Determine the (X, Y) coordinate at the center of the cell enclosing the given text.  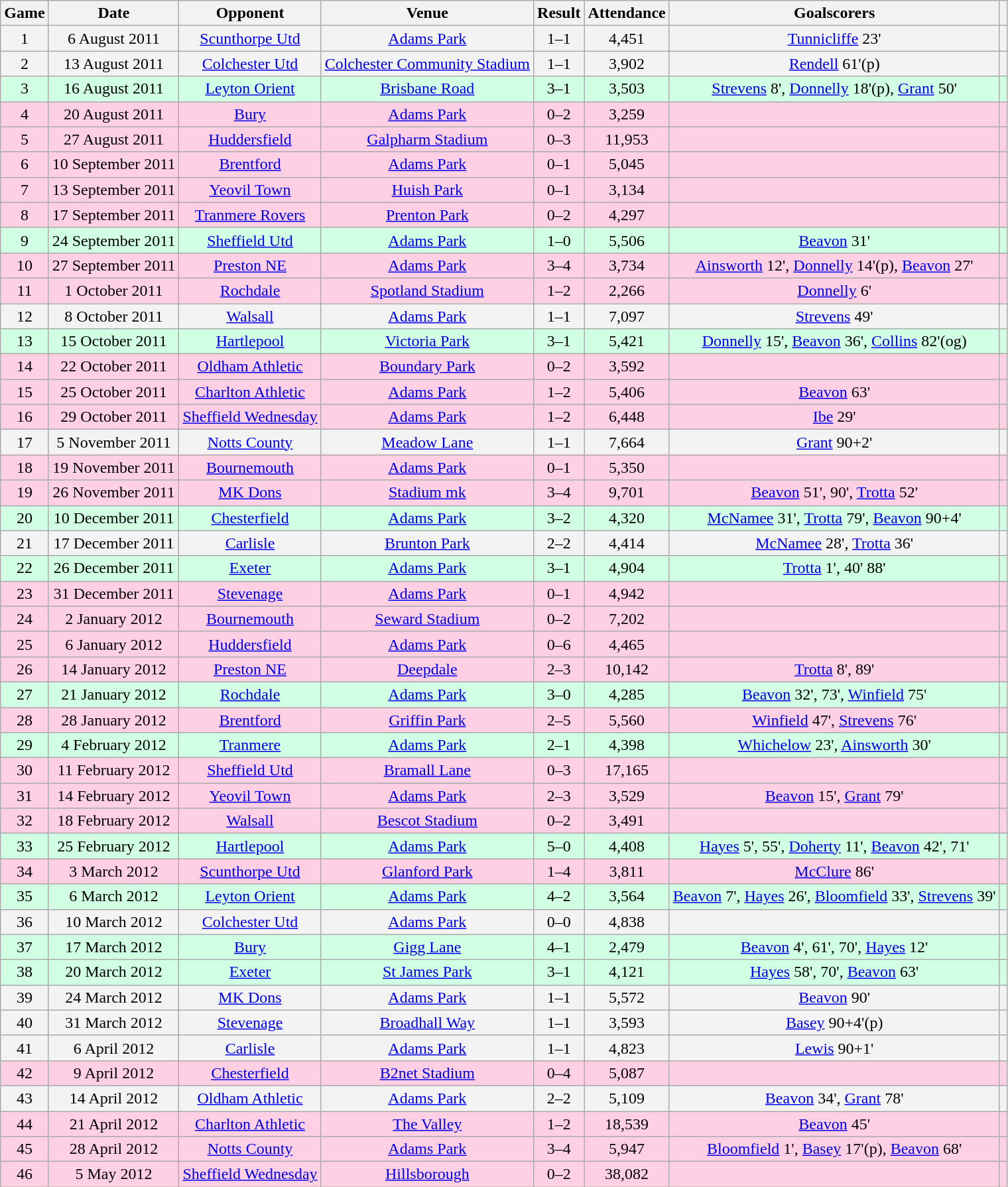
Attendance (627, 13)
29 (25, 745)
28 April 2012 (114, 1149)
35 (25, 897)
McClure 86' (834, 871)
24 March 2012 (114, 997)
Strevens 49' (834, 316)
Seward Stadium (427, 619)
Result (559, 13)
21 (25, 543)
Ibe 29' (834, 417)
3 March 2012 (114, 871)
Griffin Park (427, 719)
40 (25, 1023)
Beavon 63' (834, 392)
Ainsworth 12', Donnelly 14'(p), Beavon 27' (834, 265)
31 (25, 796)
Prenton Park (427, 215)
21 January 2012 (114, 694)
Deepdale (427, 669)
4,451 (627, 38)
4 (25, 114)
32 (25, 821)
2 January 2012 (114, 619)
15 October 2011 (114, 342)
10 (25, 265)
5 November 2011 (114, 442)
4,408 (627, 846)
41 (25, 1048)
Huish Park (427, 190)
9,701 (627, 493)
Tunnicliffe 23' (834, 38)
5–0 (559, 846)
15 (25, 392)
4,942 (627, 593)
10 December 2011 (114, 518)
27 (25, 694)
Boundary Park (427, 367)
Meadow Lane (427, 442)
3 (25, 89)
11 (25, 290)
5 (25, 139)
4,398 (627, 745)
5,421 (627, 342)
28 (25, 719)
5,560 (627, 719)
36 (25, 922)
19 November 2011 (114, 468)
Rendell 61'(p) (834, 64)
Tranmere Rovers (250, 215)
Basey 90+4'(p) (834, 1023)
24 (25, 619)
17 (25, 442)
4,823 (627, 1048)
2–5 (559, 719)
27 August 2011 (114, 139)
6 August 2011 (114, 38)
5,506 (627, 240)
Beavon 32', 73', Winfield 75' (834, 694)
5,947 (627, 1149)
Broadhall Way (427, 1023)
3,734 (627, 265)
Bramall Lane (427, 771)
Bloomfield 1', Basey 17'(p), Beavon 68' (834, 1149)
13 (25, 342)
25 (25, 644)
4,320 (627, 518)
Bescot Stadium (427, 821)
46 (25, 1174)
43 (25, 1098)
17 September 2011 (114, 215)
Donnelly 15', Beavon 36', Collins 82'(og) (834, 342)
29 October 2011 (114, 417)
B2net Stadium (427, 1073)
25 February 2012 (114, 846)
6 March 2012 (114, 897)
17,165 (627, 771)
38 (25, 972)
3–2 (559, 518)
Tranmere (250, 745)
3,592 (627, 367)
33 (25, 846)
Beavon 90' (834, 997)
4,121 (627, 972)
Beavon 45' (834, 1124)
7,664 (627, 442)
Stadium mk (427, 493)
Glanford Park (427, 871)
Beavon 34', Grant 78' (834, 1098)
37 (25, 947)
Grant 90+2' (834, 442)
Trotta 8', 89' (834, 669)
4–2 (559, 897)
3,811 (627, 871)
8 (25, 215)
0–4 (559, 1073)
6 (25, 164)
1 October 2011 (114, 290)
4–1 (559, 947)
18 (25, 468)
3,529 (627, 796)
St James Park (427, 972)
22 October 2011 (114, 367)
3,259 (627, 114)
McNamee 31', Trotta 79', Beavon 90+4' (834, 518)
45 (25, 1149)
30 (25, 771)
Beavon 51', 90', Trotta 52' (834, 493)
7 (25, 190)
9 April 2012 (114, 1073)
Beavon 7', Hayes 26', Bloomfield 33', Strevens 39' (834, 897)
26 (25, 669)
14 April 2012 (114, 1098)
10,142 (627, 669)
5,109 (627, 1098)
4,838 (627, 922)
Victoria Park (427, 342)
27 September 2011 (114, 265)
4,904 (627, 568)
20 August 2011 (114, 114)
Goalscorers (834, 13)
38,082 (627, 1174)
11,953 (627, 139)
Whichelow 23', Ainsworth 30' (834, 745)
8 October 2011 (114, 316)
3,491 (627, 821)
26 November 2011 (114, 493)
The Valley (427, 1124)
20 March 2012 (114, 972)
Spotland Stadium (427, 290)
5 May 2012 (114, 1174)
11 February 2012 (114, 771)
Beavon 4', 61', 70', Hayes 12' (834, 947)
22 (25, 568)
28 January 2012 (114, 719)
23 (25, 593)
Gigg Lane (427, 947)
42 (25, 1073)
16 (25, 417)
2–1 (559, 745)
Galpharm Stadium (427, 139)
7,202 (627, 619)
7,097 (627, 316)
0–6 (559, 644)
6 April 2012 (114, 1048)
26 December 2011 (114, 568)
5,045 (627, 164)
5,350 (627, 468)
14 January 2012 (114, 669)
17 March 2012 (114, 947)
2,266 (627, 290)
18 February 2012 (114, 821)
Winfield 47', Strevens 76' (834, 719)
20 (25, 518)
21 April 2012 (114, 1124)
Date (114, 13)
3–0 (559, 694)
31 December 2011 (114, 593)
39 (25, 997)
6 January 2012 (114, 644)
Beavon 31' (834, 240)
Brisbane Road (427, 89)
McNamee 28', Trotta 36' (834, 543)
2 (25, 64)
Strevens 8', Donnelly 18'(p), Grant 50' (834, 89)
44 (25, 1124)
6,448 (627, 417)
Venue (427, 13)
10 March 2012 (114, 922)
Hillsborough (427, 1174)
24 September 2011 (114, 240)
4,297 (627, 215)
3,564 (627, 897)
1–4 (559, 871)
Hayes 5', 55', Doherty 11', Beavon 42', 71' (834, 846)
19 (25, 493)
16 August 2011 (114, 89)
2,479 (627, 947)
18,539 (627, 1124)
12 (25, 316)
Lewis 90+1' (834, 1048)
14 February 2012 (114, 796)
4,465 (627, 644)
13 August 2011 (114, 64)
4,285 (627, 694)
9 (25, 240)
10 September 2011 (114, 164)
4,414 (627, 543)
Game (25, 13)
1 (25, 38)
Brunton Park (427, 543)
Donnelly 6' (834, 290)
Colchester Community Stadium (427, 64)
3,902 (627, 64)
3,503 (627, 89)
1–0 (559, 240)
31 March 2012 (114, 1023)
17 December 2011 (114, 543)
Trotta 1', 40' 88' (834, 568)
14 (25, 367)
3,134 (627, 190)
Hayes 58', 70', Beavon 63' (834, 972)
5,572 (627, 997)
Opponent (250, 13)
4 February 2012 (114, 745)
25 October 2011 (114, 392)
3,593 (627, 1023)
0–0 (559, 922)
13 September 2011 (114, 190)
5,406 (627, 392)
34 (25, 871)
Beavon 15', Grant 79' (834, 796)
5,087 (627, 1073)
